Find where the given text appears and provide that cell's center as [X, Y] coordinate. 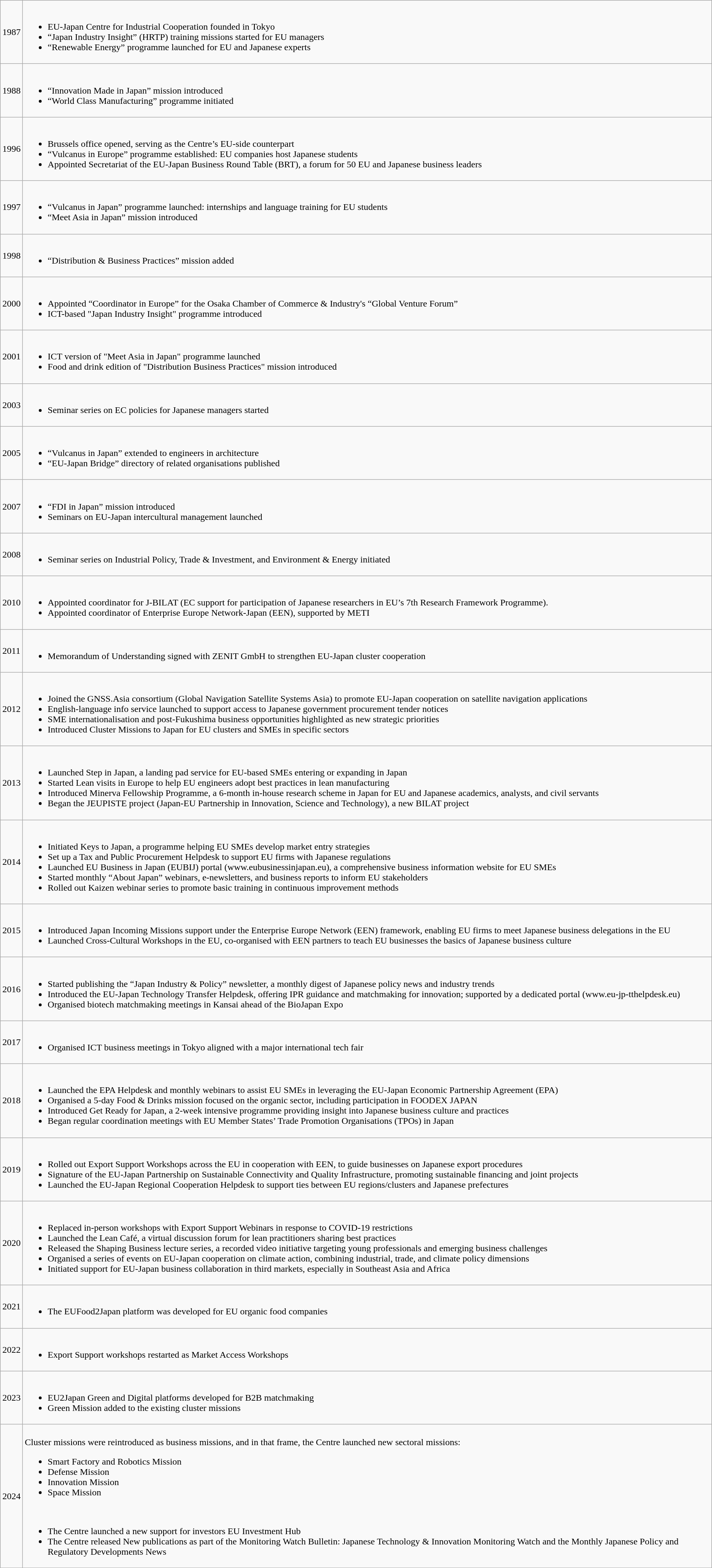
“Vulcanus in Japan” extended to engineers in architecture“EU-Japan Bridge” directory of related organisations published [367, 453]
1988 [11, 91]
2012 [11, 709]
2010 [11, 602]
2003 [11, 405]
Seminar series on Industrial Policy, Trade & Investment, and Environment & Energy initiated [367, 554]
2015 [11, 931]
“Vulcanus in Japan” programme launched: internships and language training for EU students“Meet Asia in Japan” mission introduced [367, 207]
2023 [11, 1398]
1987 [11, 32]
ICT version of "Meet Asia in Japan" programme launchedFood and drink edition of "Distribution Business Practices" mission introduced [367, 357]
2021 [11, 1307]
“FDI in Japan” mission introducedSeminars on EU-Japan intercultural management launched [367, 506]
2019 [11, 1169]
2005 [11, 453]
2013 [11, 783]
2008 [11, 554]
2000 [11, 303]
Export Support workshops restarted as Market Access Workshops [367, 1349]
1996 [11, 149]
Memorandum of Understanding signed with ZENIT GmbH to strengthen EU-Japan cluster cooperation [367, 650]
2022 [11, 1349]
2016 [11, 989]
The EUFood2Japan platform was developed for EU organic food companies [367, 1307]
Seminar series on EC policies for Japanese managers started [367, 405]
2007 [11, 506]
1997 [11, 207]
EU2Japan Green and Digital platforms developed for B2B matchmakingGreen Mission added to the existing cluster missions [367, 1398]
2014 [11, 862]
2001 [11, 357]
2017 [11, 1042]
2020 [11, 1243]
2024 [11, 1496]
“Distribution & Business Practices” mission added [367, 256]
Organised ICT business meetings in Tokyo aligned with a major international tech fair [367, 1042]
2011 [11, 650]
2018 [11, 1101]
1998 [11, 256]
“Innovation Made in Japan” mission introduced“World Class Manufacturing” programme initiated [367, 91]
